For the text-containing cell, return its midpoint in [X, Y] coordinate format. 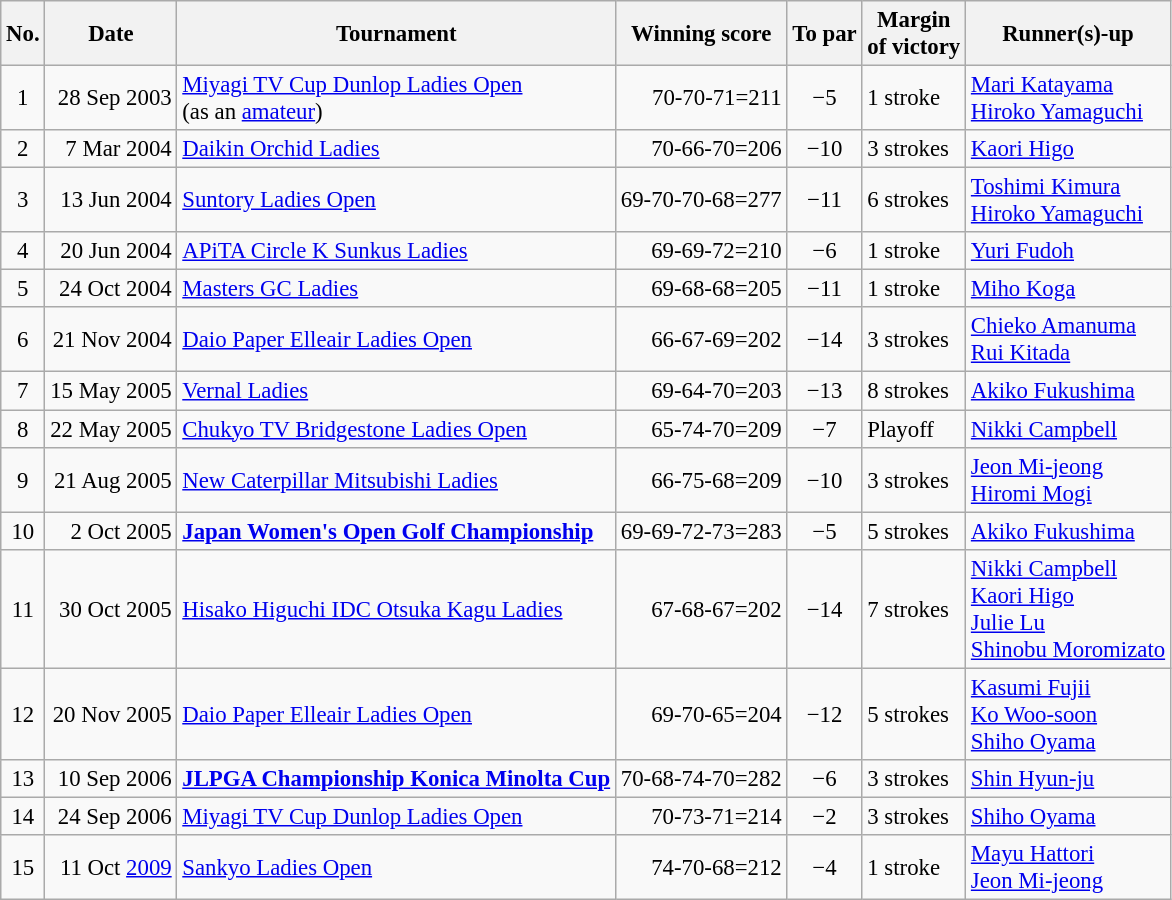
Marginof victory [914, 34]
Yuri Fudoh [1068, 251]
JLPGA Championship Konica Minolta Cup [396, 779]
22 May 2005 [111, 429]
7 strokes [914, 608]
7 Mar 2004 [111, 149]
30 Oct 2005 [111, 608]
Sankyo Ladies Open [396, 868]
Chieko Amanuma Rui Kitada [1068, 340]
21 Nov 2004 [111, 340]
8 strokes [914, 391]
20 Jun 2004 [111, 251]
−4 [824, 868]
Chukyo TV Bridgestone Ladies Open [396, 429]
To par [824, 34]
69-69-72-73=283 [701, 531]
28 Sep 2003 [111, 98]
70-68-74-70=282 [701, 779]
66-75-68=209 [701, 480]
Kasumi Fujii Ko Woo-soon Shiho Oyama [1068, 714]
66-67-69=202 [701, 340]
Date [111, 34]
67-68-67=202 [701, 608]
10 [23, 531]
−12 [824, 714]
Kaori Higo [1068, 149]
Jeon Mi-jeong Hiromi Mogi [1068, 480]
Runner(s)-up [1068, 34]
65-74-70=209 [701, 429]
3 [23, 200]
70-66-70=206 [701, 149]
74-70-68=212 [701, 868]
Shiho Oyama [1068, 816]
−7 [824, 429]
12 [23, 714]
Japan Women's Open Golf Championship [396, 531]
Miyagi TV Cup Dunlop Ladies Open(as an amateur) [396, 98]
Nikki Campbell [1068, 429]
69-70-70-68=277 [701, 200]
69-68-68=205 [701, 289]
−2 [824, 816]
11 [23, 608]
11 Oct 2009 [111, 868]
−13 [824, 391]
Miyagi TV Cup Dunlop Ladies Open [396, 816]
4 [23, 251]
13 [23, 779]
Mari Katayama Hiroko Yamaguchi [1068, 98]
6 [23, 340]
15 May 2005 [111, 391]
10 Sep 2006 [111, 779]
Daikin Orchid Ladies [396, 149]
Tournament [396, 34]
Shin Hyun-ju [1068, 779]
Playoff [914, 429]
7 [23, 391]
APiTA Circle K Sunkus Ladies [396, 251]
70-73-71=214 [701, 816]
14 [23, 816]
6 strokes [914, 200]
Winning score [701, 34]
Hisako Higuchi IDC Otsuka Kagu Ladies [396, 608]
69-70-65=204 [701, 714]
69-64-70=203 [701, 391]
Miho Koga [1068, 289]
Nikki Campbell Kaori Higo Julie Lu Shinobu Moromizato [1068, 608]
13 Jun 2004 [111, 200]
Suntory Ladies Open [396, 200]
9 [23, 480]
24 Oct 2004 [111, 289]
21 Aug 2005 [111, 480]
5 [23, 289]
Vernal Ladies [396, 391]
Toshimi Kimura Hiroko Yamaguchi [1068, 200]
8 [23, 429]
Mayu Hattori Jeon Mi-jeong [1068, 868]
69-69-72=210 [701, 251]
20 Nov 2005 [111, 714]
No. [23, 34]
70-70-71=211 [701, 98]
1 [23, 98]
2 Oct 2005 [111, 531]
15 [23, 868]
New Caterpillar Mitsubishi Ladies [396, 480]
2 [23, 149]
Masters GC Ladies [396, 289]
24 Sep 2006 [111, 816]
